Search for the cell housing the specified text and yield its (X, Y) center coordinate. 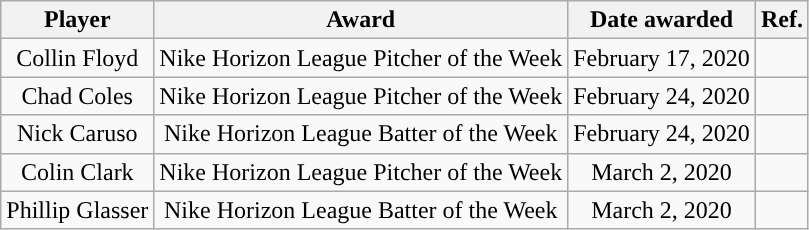
Colin Clark (78, 172)
Date awarded (662, 20)
Player (78, 20)
Nick Caruso (78, 134)
February 17, 2020 (662, 58)
Chad Coles (78, 96)
Ref. (782, 20)
Award (361, 20)
Collin Floyd (78, 58)
Phillip Glasser (78, 210)
